Return the (x, y) coordinate for the center point of the cell that contains the specified text.  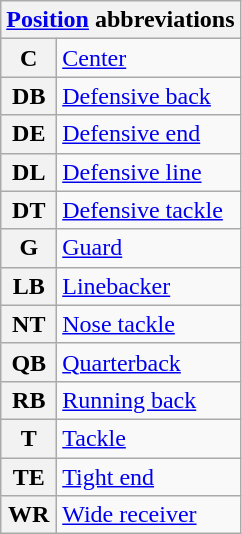
DB (29, 96)
RB (29, 400)
TE (29, 477)
Defensive end (148, 134)
Running back (148, 400)
Tight end (148, 477)
Nose tackle (148, 324)
Defensive tackle (148, 210)
Defensive line (148, 172)
Wide receiver (148, 515)
NT (29, 324)
C (29, 58)
Tackle (148, 438)
DT (29, 210)
Linebacker (148, 286)
LB (29, 286)
DE (29, 134)
QB (29, 362)
Center (148, 58)
Defensive back (148, 96)
T (29, 438)
WR (29, 515)
Guard (148, 248)
G (29, 248)
Quarterback (148, 362)
DL (29, 172)
Position abbreviations (120, 20)
